Search for the cell housing the specified text and yield its (x, y) center coordinate. 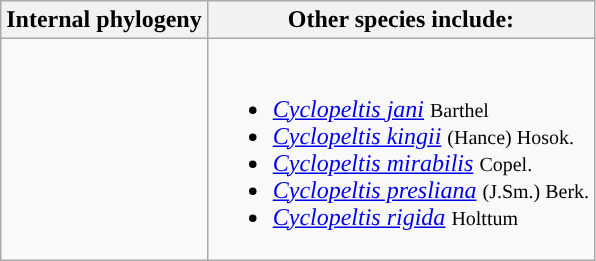
Internal phylogeny (104, 20)
Cyclopeltis jani BarthelCyclopeltis kingii (Hance) Hosok.Cyclopeltis mirabilis Copel.Cyclopeltis presliana (J.Sm.) Berk.Cyclopeltis rigida Holttum (400, 150)
Other species include: (400, 20)
